Locate the cell with the specified text and output its (X, Y) center coordinate. 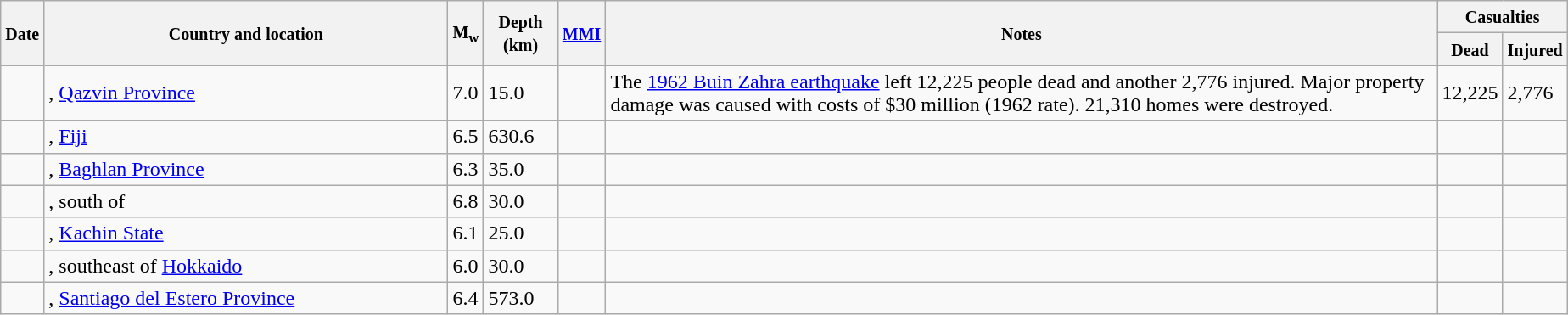
, Baghlan Province (246, 169)
15.0 (521, 93)
Depth (km) (521, 33)
6.4 (466, 298)
Notes (1022, 33)
25.0 (521, 233)
6.8 (466, 201)
, Kachin State (246, 233)
Date (22, 33)
6.3 (466, 169)
35.0 (521, 169)
6.1 (466, 233)
7.0 (466, 93)
Country and location (246, 33)
573.0 (521, 298)
6.0 (466, 266)
Casualties (1502, 17)
2,776 (1535, 93)
Injured (1535, 49)
Mw (466, 33)
, Qazvin Province (246, 93)
, southeast of Hokkaido (246, 266)
12,225 (1470, 93)
, Fiji (246, 137)
MMI (582, 33)
Dead (1470, 49)
, south of (246, 201)
630.6 (521, 137)
6.5 (466, 137)
, Santiago del Estero Province (246, 298)
